Locate the cell with the specified text and output its (x, y) center coordinate. 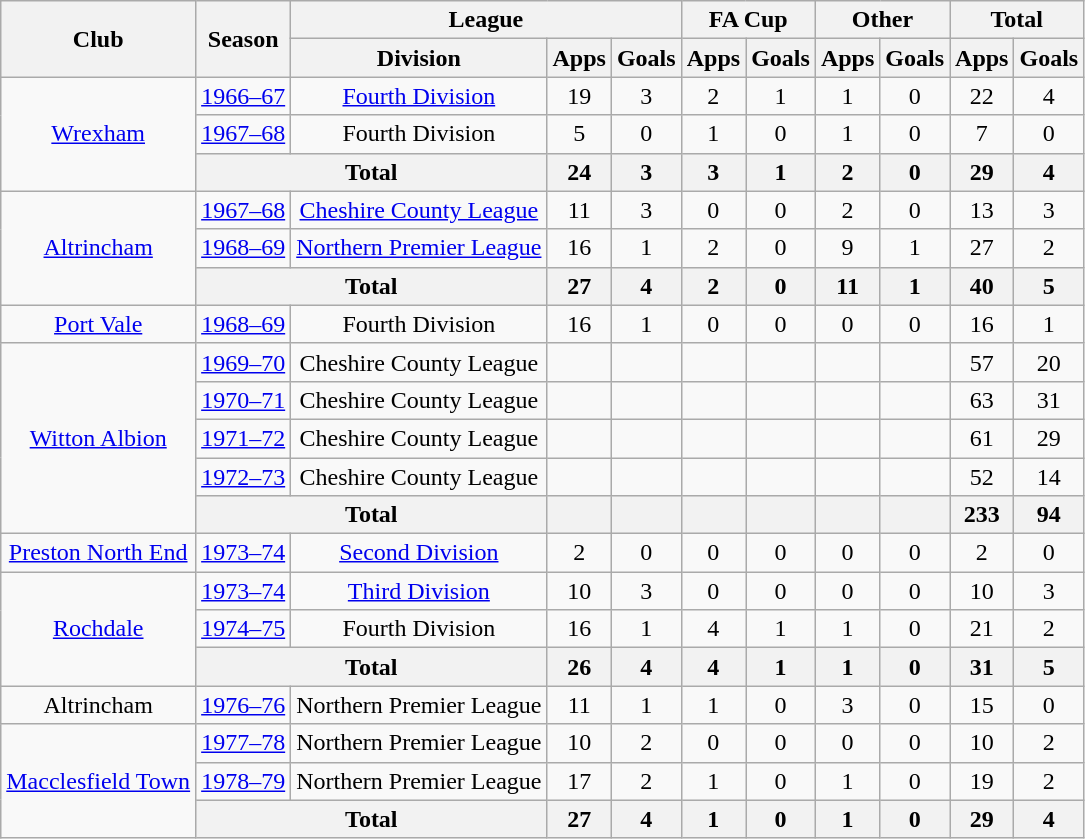
24 (579, 172)
7 (982, 134)
21 (982, 629)
Other (882, 20)
Rochdale (98, 629)
20 (1049, 362)
40 (982, 286)
61 (982, 438)
1969–70 (244, 362)
1978–79 (244, 781)
233 (982, 515)
Macclesfield Town (98, 781)
FA Cup (748, 20)
63 (982, 400)
League (486, 20)
9 (847, 248)
Preston North End (98, 553)
15 (982, 705)
14 (1049, 477)
1971–72 (244, 438)
22 (982, 96)
Witton Albion (98, 438)
Port Vale (98, 324)
1974–75 (244, 629)
94 (1049, 515)
Wrexham (98, 134)
1966–67 (244, 96)
17 (579, 781)
1970–71 (244, 400)
Third Division (419, 591)
1977–78 (244, 743)
Club (98, 39)
57 (982, 362)
Division (419, 58)
52 (982, 477)
Second Division (419, 553)
26 (579, 667)
13 (982, 210)
1972–73 (244, 477)
Season (244, 39)
1976–76 (244, 705)
